Identify which cell holds the provided text, then report its (x, y) central coordinate. 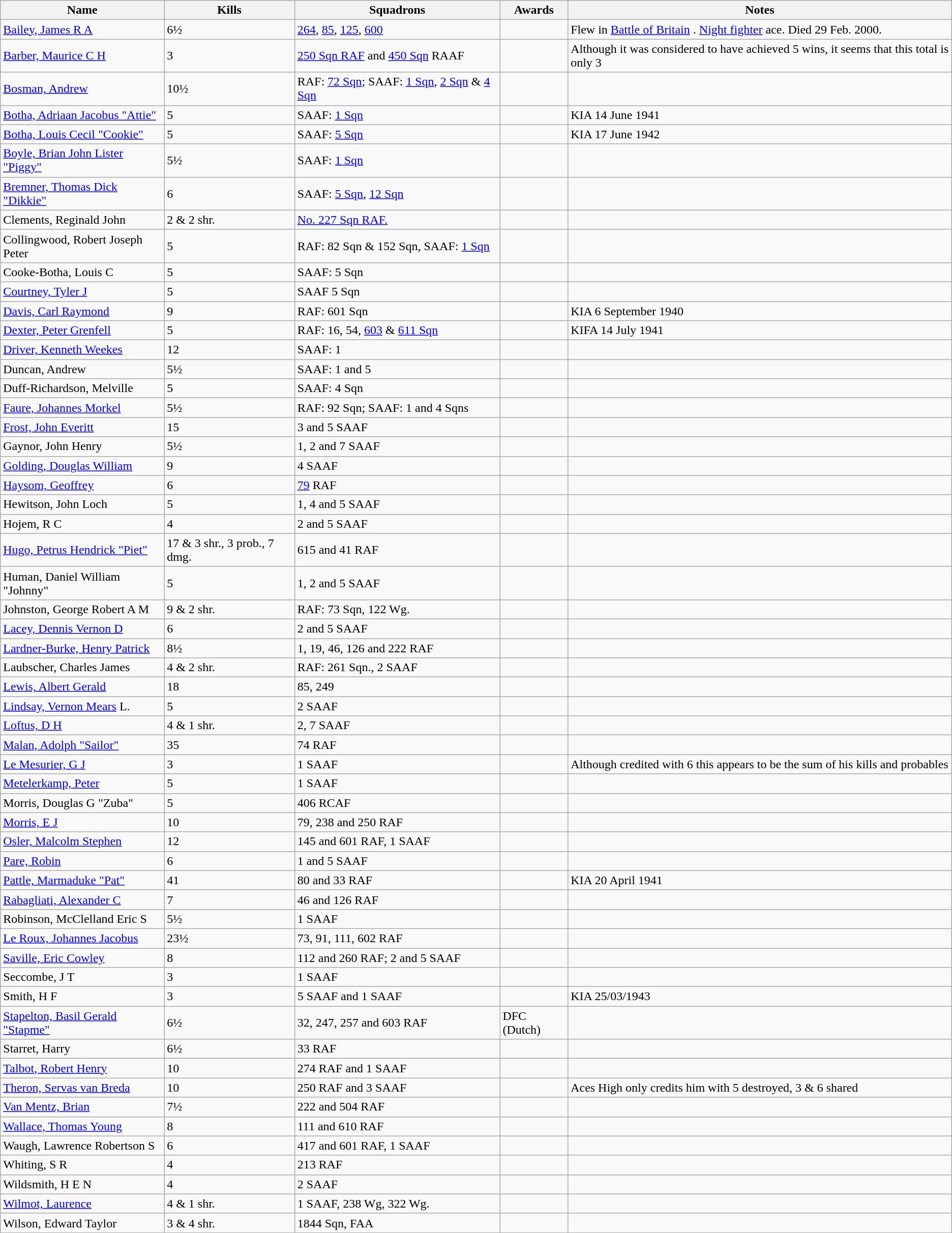
Davis, Carl Raymond (82, 311)
DFC (Dutch) (534, 1023)
Human, Daniel William "Johnny" (82, 583)
Frost, John Everitt (82, 427)
10½ (230, 88)
Notes (760, 10)
SAAF 5 Sqn (397, 291)
79 RAF (397, 485)
3 and 5 SAAF (397, 427)
Bosman, Andrew (82, 88)
Golding, Douglas William (82, 466)
112 and 260 RAF; 2 and 5 SAAF (397, 957)
Flew in Battle of Britain . Night fighter ace. Died 29 Feb. 2000. (760, 29)
Botha, Adriaan Jacobus "Attie" (82, 115)
Faure, Johannes Morkel (82, 408)
Le Roux, Johannes Jacobus (82, 938)
Collingwood, Robert Joseph Peter (82, 246)
Wildsmith, H E N (82, 1184)
7 (230, 899)
Waugh, Lawrence Robertson S (82, 1146)
Wilmot, Laurence (82, 1204)
Duff-Richardson, Melville (82, 388)
RAF: 73 Sqn, 122 Wg. (397, 609)
SAAF: 1 (397, 350)
2 & 2 shr. (230, 220)
Clements, Reginald John (82, 220)
Pattle, Marmaduke "Pat" (82, 880)
Dexter, Peter Grenfell (82, 330)
7½ (230, 1107)
Osler, Malcolm Stephen (82, 841)
Laubscher, Charles James (82, 668)
Loftus, D H (82, 726)
Lardner-Burke, Henry Patrick (82, 648)
79, 238 and 250 RAF (397, 822)
Pare, Robin (82, 861)
Barber, Maurice C H (82, 56)
KIA 14 June 1941 (760, 115)
RAF: 92 Sqn; SAAF: 1 and 4 Sqns (397, 408)
274 RAF and 1 SAAF (397, 1068)
1, 2 and 7 SAAF (397, 446)
250 Sqn RAF and 450 Sqn RAAF (397, 56)
Van Mentz, Brian (82, 1107)
Rabagliati, Alexander C (82, 899)
Although credited with 6 this appears to be the sum of his kills and probables (760, 764)
Hewitson, John Loch (82, 504)
8½ (230, 648)
Bailey, James R A (82, 29)
1 SAAF, 238 Wg, 322 Wg. (397, 1204)
2, 7 SAAF (397, 726)
Gaynor, John Henry (82, 446)
KIFA 14 July 1941 (760, 330)
RAF: 16, 54, 603 & 611 Sqn (397, 330)
46 and 126 RAF (397, 899)
Wallace, Thomas Young (82, 1126)
Kills (230, 10)
RAF: 82 Sqn & 152 Sqn, SAAF: 1 Sqn (397, 246)
Metelerkamp, Peter (82, 784)
Theron, Servas van Breda (82, 1088)
Le Mesurier, G J (82, 764)
SAAF: 1 and 5 (397, 369)
KIA 6 September 1940 (760, 311)
Driver, Kenneth Weekes (82, 350)
RAF: 601 Sqn (397, 311)
Lewis, Albert Gerald (82, 687)
1, 2 and 5 SAAF (397, 583)
KIA 20 April 1941 (760, 880)
1, 19, 46, 126 and 222 RAF (397, 648)
RAF: 261 Sqn., 2 SAAF (397, 668)
35 (230, 745)
Morris, E J (82, 822)
Lacey, Dennis Vernon D (82, 628)
406 RCAF (397, 803)
KIA 25/03/1943 (760, 997)
Although it was considered to have achieved 5 wins, it seems that this total is only 3 (760, 56)
Morris, Douglas G "Zuba" (82, 803)
213 RAF (397, 1165)
1844 Sqn, FAA (397, 1223)
Awards (534, 10)
Hugo, Petrus Hendrick "Piet" (82, 550)
Cooke-Botha, Louis C (82, 272)
15 (230, 427)
No. 227 Sqn RAF. (397, 220)
9 & 2 shr. (230, 609)
Hojem, R C (82, 524)
32, 247, 257 and 603 RAF (397, 1023)
Bremner, Thomas Dick "Dikkie" (82, 193)
RAF: 72 Sqn; SAAF: 1 Sqn, 2 Sqn & 4 Sqn (397, 88)
417 and 601 RAF, 1 SAAF (397, 1146)
SAAF: 5 Sqn, 12 Sqn (397, 193)
Name (82, 10)
Boyle, Brian John Lister "Piggy" (82, 161)
73, 91, 111, 602 RAF (397, 938)
250 RAF and 3 SAAF (397, 1088)
1 and 5 SAAF (397, 861)
KIA 17 June 1942 (760, 134)
111 and 610 RAF (397, 1126)
615 and 41 RAF (397, 550)
33 RAF (397, 1049)
Aces High only credits him with 5 destroyed, 3 & 6 shared (760, 1088)
Smith, H F (82, 997)
23½ (230, 938)
Duncan, Andrew (82, 369)
Botha, Louis Cecil "Cookie" (82, 134)
5 SAAF and 1 SAAF (397, 997)
Starret, Harry (82, 1049)
4 SAAF (397, 466)
Seccombe, J T (82, 977)
264, 85, 125, 600 (397, 29)
SAAF: 4 Sqn (397, 388)
Courtney, Tyler J (82, 291)
74 RAF (397, 745)
Haysom, Geoffrey (82, 485)
3 & 4 shr. (230, 1223)
Stapelton, Basil Gerald "Stapme" (82, 1023)
Malan, Adolph "Sailor" (82, 745)
Lindsay, Vernon Mears L. (82, 706)
Squadrons (397, 10)
4 & 2 shr. (230, 668)
Wilson, Edward Taylor (82, 1223)
Talbot, Robert Henry (82, 1068)
80 and 33 RAF (397, 880)
145 and 601 RAF, 1 SAAF (397, 841)
Johnston, George Robert A M (82, 609)
Whiting, S R (82, 1165)
222 and 504 RAF (397, 1107)
41 (230, 880)
Saville, Eric Cowley (82, 957)
17 & 3 shr., 3 prob., 7 dmg. (230, 550)
1, 4 and 5 SAAF (397, 504)
Robinson, McClelland Eric S (82, 919)
18 (230, 687)
85, 249 (397, 687)
